Output the (X, Y) coordinate of the center of the cell containing the given text.  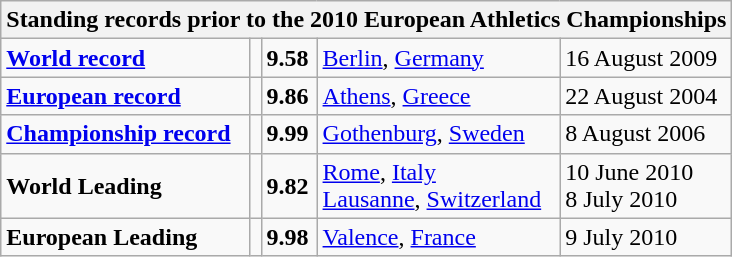
Gothenburg, Sweden (438, 134)
World Leading (126, 186)
9.98 (289, 237)
Standing records prior to the 2010 European Athletics Championships (366, 20)
9.86 (289, 96)
Championship record (126, 134)
9.82 (289, 186)
World record (126, 58)
10 June 20108 July 2010 (646, 186)
Athens, Greece (438, 96)
9.99 (289, 134)
22 August 2004 (646, 96)
European record (126, 96)
9 July 2010 (646, 237)
16 August 2009 (646, 58)
European Leading (126, 237)
Rome, ItalyLausanne, Switzerland (438, 186)
9.58 (289, 58)
Berlin, Germany (438, 58)
8 August 2006 (646, 134)
Valence, France (438, 237)
